Detect which cell encompasses the target text, then output its (x, y) center coordinate. 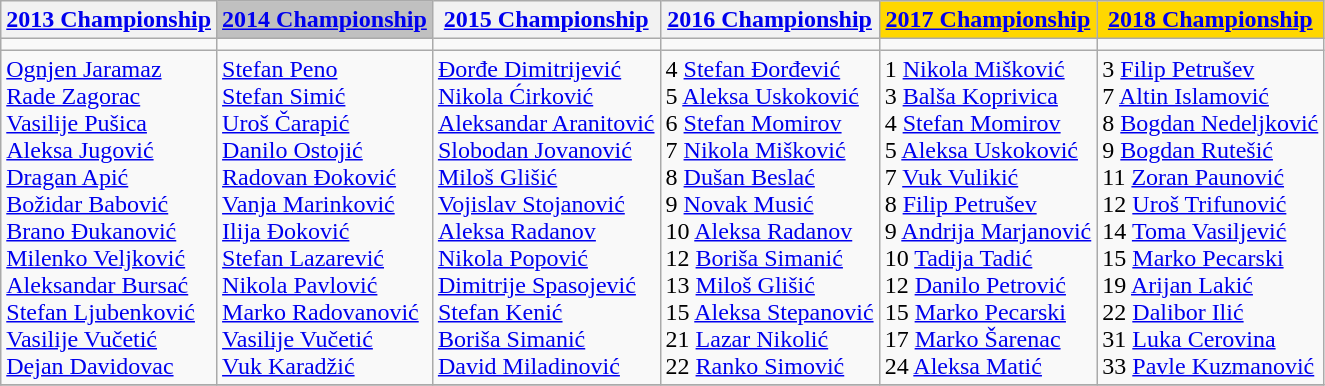
2015 Championship (546, 20)
2013 Championship (109, 20)
2018 Championship (1210, 20)
2017 Championship (988, 20)
2016 Championship (770, 20)
2014 Championship (325, 20)
